Return the [x, y] coordinate for the center point of the cell that contains the specified text.  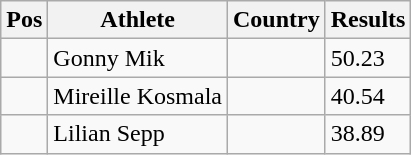
Lilian Sepp [138, 134]
Results [368, 20]
Country [277, 20]
Gonny Mik [138, 58]
40.54 [368, 96]
38.89 [368, 134]
Athlete [138, 20]
Mireille Kosmala [138, 96]
Pos [24, 20]
50.23 [368, 58]
